Determine the (x, y) coordinate at the center of the cell enclosing the given text.  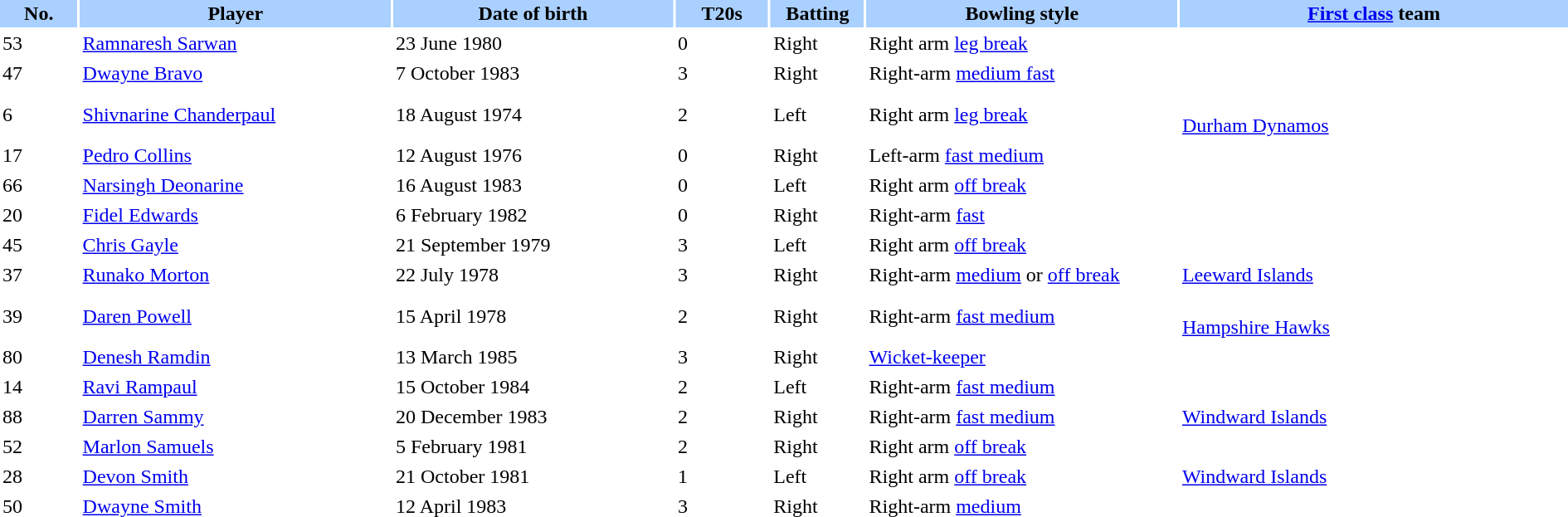
88 (39, 417)
17 (39, 156)
15 April 1978 (533, 316)
21 September 1979 (533, 246)
14 (39, 387)
28 (39, 476)
21 October 1981 (533, 476)
Narsingh Deonarine (236, 186)
Shivnarine Chanderpaul (236, 115)
66 (39, 186)
No. (39, 13)
18 August 1974 (533, 115)
22 July 1978 (533, 276)
Ramnaresh Sarwan (236, 43)
Denesh Ramdin (236, 357)
Chris Gayle (236, 246)
Wicket-keeper (1022, 357)
T20s (722, 13)
23 June 1980 (533, 43)
39 (39, 316)
Date of birth (533, 13)
53 (39, 43)
6 February 1982 (533, 216)
Bowling style (1022, 13)
20 December 1983 (533, 417)
Player (236, 13)
1 (722, 476)
Marlon Samuels (236, 446)
Durham Dynamos (1374, 115)
Right-arm medium fast (1022, 73)
Hampshire Hawks (1374, 316)
15 October 1984 (533, 387)
Ravi Rampaul (236, 387)
37 (39, 276)
Dwayne Bravo (236, 73)
80 (39, 357)
12 August 1976 (533, 156)
6 (39, 115)
Right-arm medium or off break (1022, 276)
Darren Sammy (236, 417)
13 March 1985 (533, 357)
7 October 1983 (533, 73)
47 (39, 73)
Runako Morton (236, 276)
First class team (1374, 13)
5 February 1981 (533, 446)
Daren Powell (236, 316)
Batting (817, 13)
16 August 1983 (533, 186)
45 (39, 246)
Left-arm fast medium (1022, 156)
Pedro Collins (236, 156)
20 (39, 216)
Fidel Edwards (236, 216)
Devon Smith (236, 476)
Right-arm fast (1022, 216)
Leeward Islands (1374, 276)
52 (39, 446)
